Find where the given text appears and provide that cell's center as [x, y] coordinate. 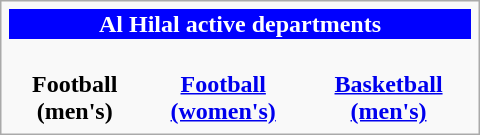
Al Hilal active departments [240, 24]
Football(men's) [74, 84]
Basketball(men's) [388, 84]
Football(women's) [223, 84]
